Return the (x, y) coordinate for the center point of the cell that contains the specified text.  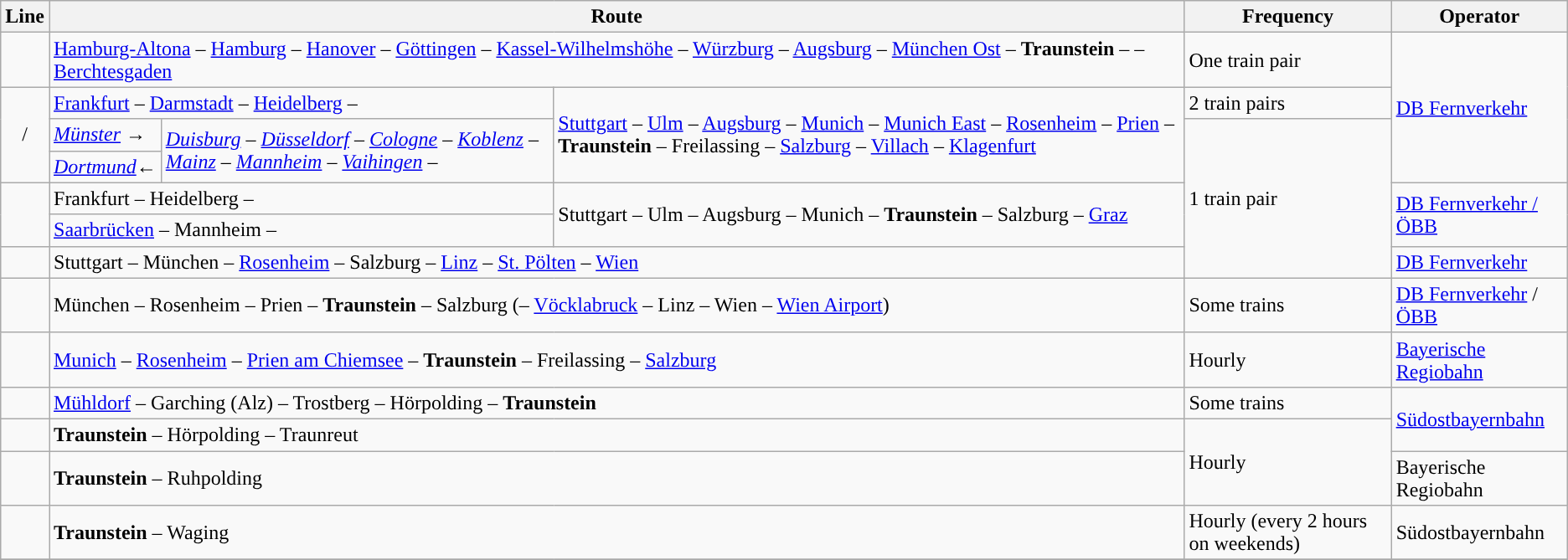
Frankfurt – Heidelberg – (301, 198)
Line (25, 17)
Traunstein – Hörpolding – Traunreut (616, 434)
Traunstein – Ruhpolding (616, 477)
Munich – Rosenheim – Prien am Chiemsee – Traunstein – Freilassing – Salzburg (616, 360)
One train pair (1288, 60)
1 train pair (1288, 198)
Mühldorf – Garching (Alz) – Trostberg – Hörpolding – Traunstein (616, 403)
Operator (1479, 17)
Hourly (every 2 hours on weekends) (1288, 532)
Saarbrücken – Mannheim – (301, 230)
Frequency (1288, 17)
Hamburg-Altona – Hamburg – Hanover – Göttingen – Kassel-Wilhelmshöhe – Würzburg – Augsburg – München Ost – Traunstein – – Berchtesgaden (616, 60)
2 train pairs (1288, 103)
Münster → (105, 135)
Traunstein – Waging (616, 532)
Stuttgart – Ulm – Augsburg – Munich – Munich East – Rosenheim – Prien – Traunstein – Freilassing – Salzburg – Villach – Klagenfurt (869, 135)
Dortmund← (105, 167)
/ (25, 135)
München – Rosenheim – Prien – Traunstein – Salzburg (– Vöcklabruck – Linz – Wien – Wien Airport) (616, 305)
Stuttgart – München – Rosenheim – Salzburg – Linz – St. Pölten – Wien (616, 262)
Stuttgart – Ulm – Augsburg – Munich – Traunstein – Salzburg – Graz (869, 214)
Duisburg – Düsseldorf – Cologne – Koblenz – Mainz – Mannheim – Vaihingen – (357, 151)
Frankfurt – Darmstadt – Heidelberg – (301, 103)
Route (616, 17)
